Provide the [X, Y] coordinate of the cell's center where the given text is located.  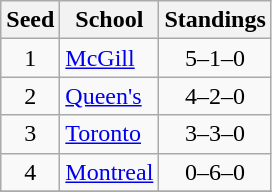
Montreal [110, 172]
Toronto [110, 134]
5–1–0 [215, 58]
4 [30, 172]
0–6–0 [215, 172]
McGill [110, 58]
3 [30, 134]
1 [30, 58]
School [110, 20]
4–2–0 [215, 96]
2 [30, 96]
3–3–0 [215, 134]
Standings [215, 20]
Queen's [110, 96]
Seed [30, 20]
